From the cell containing the given text, extract its center point as [X, Y] coordinate. 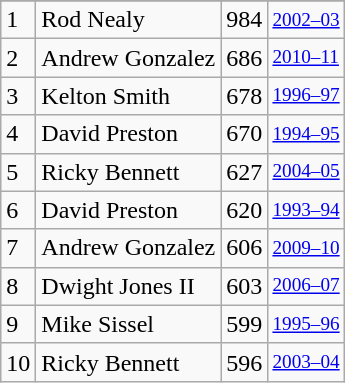
5 [18, 172]
2003–04 [306, 362]
9 [18, 324]
7 [18, 248]
670 [244, 134]
8 [18, 286]
1996–97 [306, 96]
606 [244, 248]
2006–07 [306, 286]
Dwight Jones II [128, 286]
4 [18, 134]
596 [244, 362]
686 [244, 58]
1993–94 [306, 210]
2010–11 [306, 58]
3 [18, 96]
2004–05 [306, 172]
2009–10 [306, 248]
10 [18, 362]
Mike Sissel [128, 324]
6 [18, 210]
1 [18, 20]
984 [244, 20]
603 [244, 286]
Kelton Smith [128, 96]
599 [244, 324]
Rod Nealy [128, 20]
620 [244, 210]
678 [244, 96]
627 [244, 172]
2 [18, 58]
2002–03 [306, 20]
1994–95 [306, 134]
1995–96 [306, 324]
